Identify which cell holds the provided text, then report its [X, Y] central coordinate. 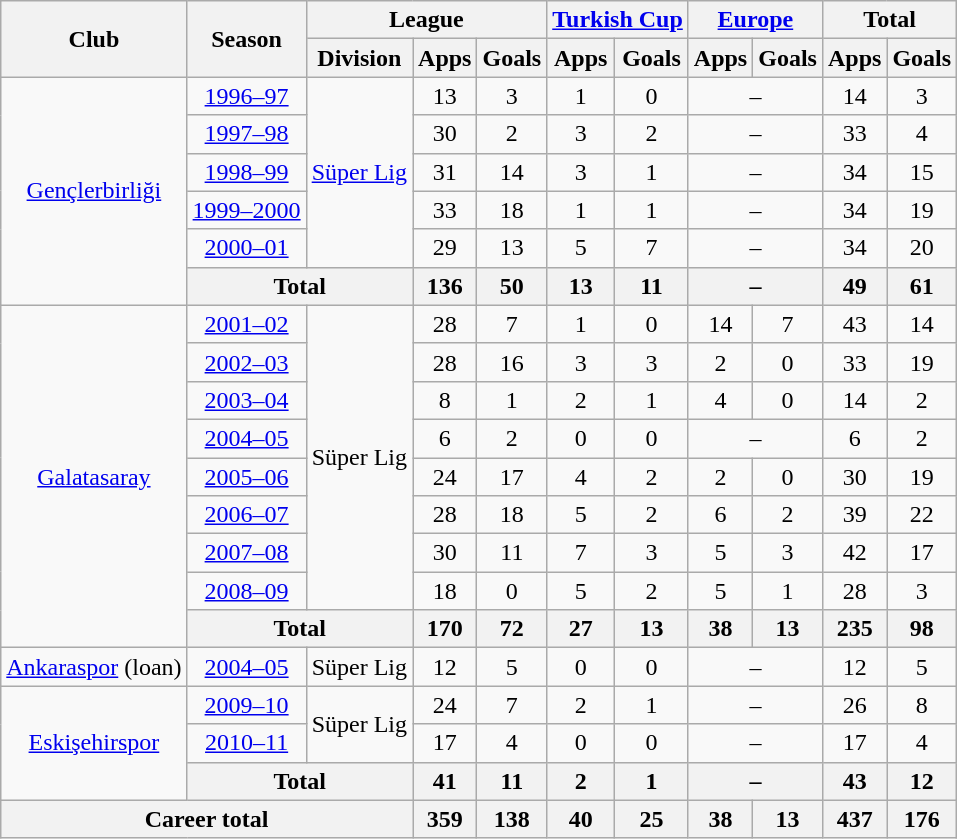
2003–04 [246, 400]
26 [854, 705]
Season [246, 39]
20 [922, 248]
31 [445, 172]
61 [922, 286]
2000–01 [246, 248]
2001–02 [246, 324]
50 [512, 286]
42 [854, 553]
41 [445, 781]
15 [922, 172]
2006–07 [246, 515]
1998–99 [246, 172]
170 [445, 629]
Europe [755, 20]
39 [854, 515]
1996–97 [246, 96]
Club [94, 39]
2005–06 [246, 477]
Gençlerbirliği [94, 191]
22 [922, 515]
176 [922, 819]
359 [445, 819]
40 [581, 819]
Eskişehirspor [94, 743]
16 [512, 362]
136 [445, 286]
1997–98 [246, 134]
138 [512, 819]
25 [652, 819]
235 [854, 629]
Ankaraspor (loan) [94, 667]
2009–10 [246, 705]
1999–2000 [246, 210]
League [426, 20]
437 [854, 819]
27 [581, 629]
29 [445, 248]
98 [922, 629]
Turkish Cup [618, 20]
Galatasaray [94, 476]
Career total [207, 819]
2002–03 [246, 362]
2010–11 [246, 743]
49 [854, 286]
2007–08 [246, 553]
2008–09 [246, 591]
72 [512, 629]
Division [359, 58]
